Return [x, y] of the center of cell containing provided text 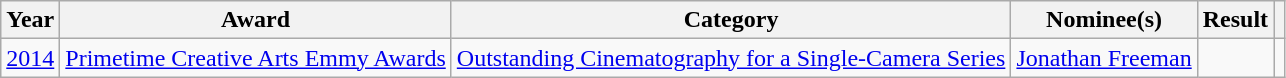
Result [1235, 20]
Nominee(s) [1104, 20]
Award [256, 20]
Jonathan Freeman [1104, 58]
Outstanding Cinematography for a Single-Camera Series [731, 58]
Primetime Creative Arts Emmy Awards [256, 58]
Category [731, 20]
Year [30, 20]
2014 [30, 58]
